For the text-containing cell, return its midpoint in (x, y) coordinate format. 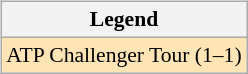
ATP Challenger Tour (1–1) (124, 55)
Legend (124, 20)
